From the cell containing the given text, extract its center point as [X, Y] coordinate. 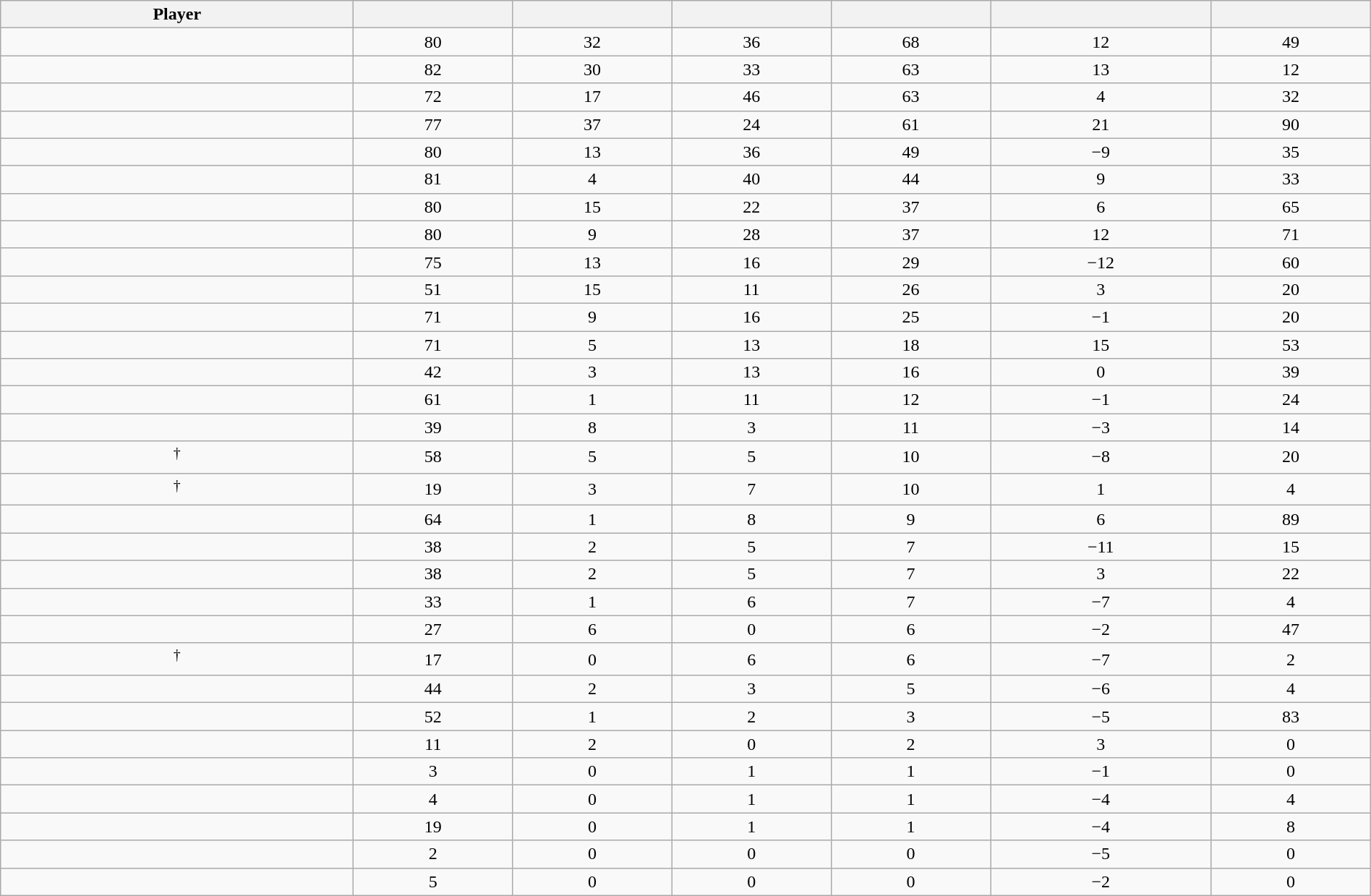
68 [910, 42]
26 [910, 289]
14 [1291, 427]
65 [1291, 207]
−12 [1101, 262]
52 [433, 717]
40 [751, 179]
Player [177, 14]
58 [433, 457]
21 [1101, 124]
29 [910, 262]
89 [1291, 519]
−9 [1101, 152]
27 [433, 629]
25 [910, 317]
46 [751, 97]
−8 [1101, 457]
77 [433, 124]
90 [1291, 124]
75 [433, 262]
28 [751, 234]
51 [433, 289]
83 [1291, 717]
72 [433, 97]
60 [1291, 262]
−6 [1101, 689]
82 [433, 69]
81 [433, 179]
64 [433, 519]
−3 [1101, 427]
−11 [1101, 547]
30 [592, 69]
18 [910, 345]
47 [1291, 629]
42 [433, 372]
53 [1291, 345]
35 [1291, 152]
